Extract the [X, Y] coordinate from the center of the cell holding the provided text.  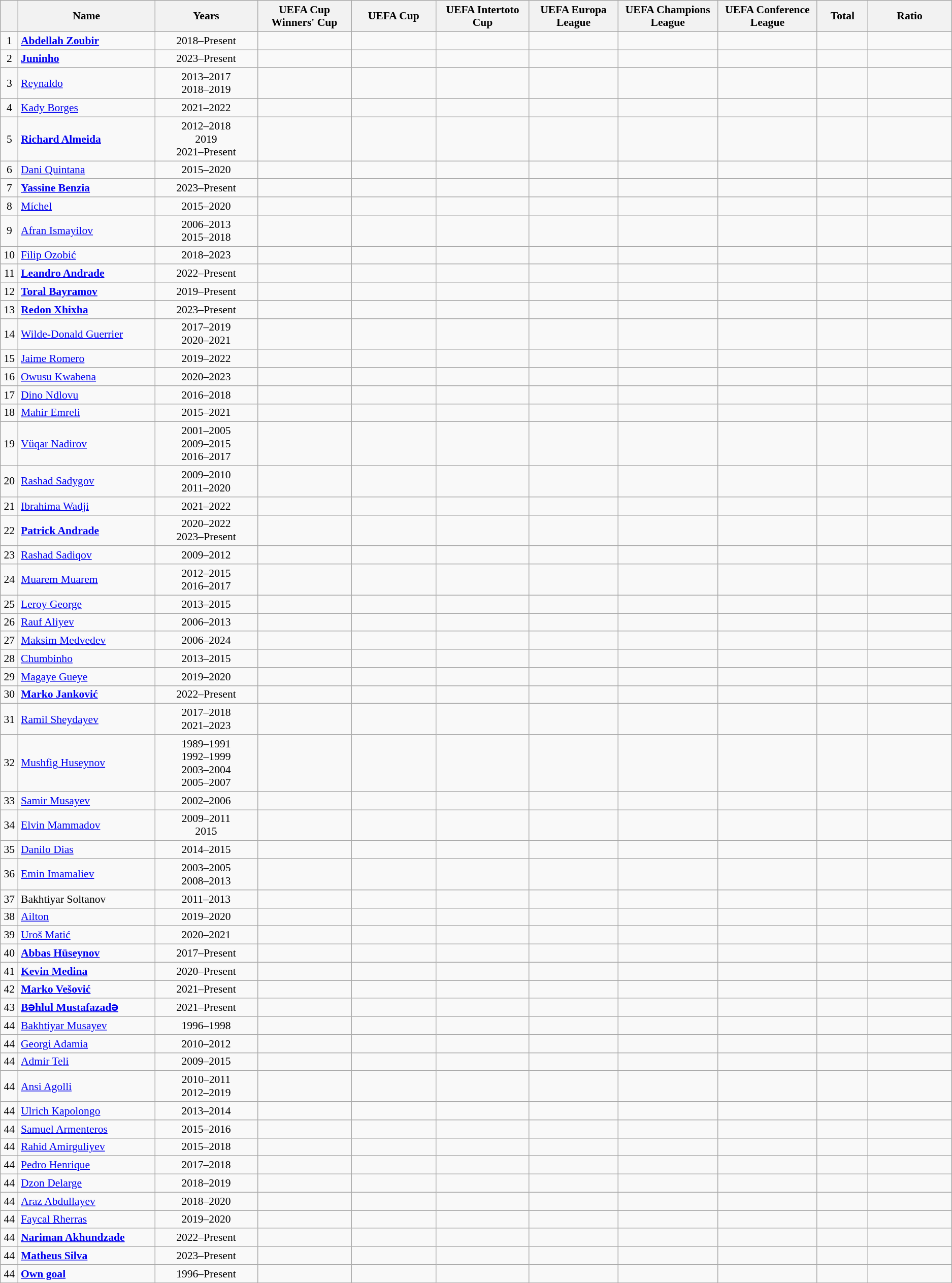
Leroy George [86, 604]
40 [9, 953]
Leandro Andrade [86, 274]
Owusu Kwabena [86, 377]
Own goal [86, 1274]
Bakhtiyar Musayev [86, 1026]
Marko Janković [86, 695]
Faycal Rherras [86, 1220]
2020–Present [206, 971]
6 [9, 170]
2006–2013 [206, 622]
2001–2005 2009–2015 2016–2017 [206, 444]
42 [9, 990]
2003–2005 2008–2013 [206, 874]
Years [206, 16]
26 [9, 622]
2019–Present [206, 291]
8 [9, 206]
12 [9, 291]
Wilde-Donald Guerrier [86, 334]
2009–2011 2015 [206, 826]
Bəhlul Mustafazadə [86, 1008]
16 [9, 377]
Ramil Sheydayev [86, 719]
Ansi Agolli [86, 1087]
23 [9, 555]
2018–2020 [206, 1201]
Dzon Delarge [86, 1183]
2013–2014 [206, 1111]
Maksim Medvedev [86, 641]
15 [9, 359]
2018–2023 [206, 255]
Rashad Sadygov [86, 481]
1 [9, 41]
18 [9, 413]
3 [9, 83]
Matheus Silva [86, 1256]
2010–2011 2012–2019 [206, 1087]
5 [9, 139]
2009–2012 [206, 555]
Mushfig Huseynov [86, 763]
1996–1998 [206, 1026]
Afran Ismayilov [86, 231]
2011–2013 [206, 899]
Marko Vešović [86, 990]
Patrick Andrade [86, 530]
2019–2022 [206, 359]
2017–2018 2021–2023 [206, 719]
UEFA Europa League [574, 16]
Georgi Adamia [86, 1044]
34 [9, 826]
2009–2010 2011–2020 [206, 481]
2016–2018 [206, 395]
Elvin Mammadov [86, 826]
37 [9, 899]
Danilo Dias [86, 850]
Dani Quintana [86, 170]
Araz Abdullayev [86, 1201]
Rauf Aliyev [86, 622]
2017–Present [206, 953]
Rahid Amirguliyev [86, 1147]
27 [9, 641]
Muarem Muarem [86, 580]
UEFA Champions League [668, 16]
Pedro Henrique [86, 1165]
2012–2015 2016–2017 [206, 580]
Ibrahima Wadji [86, 506]
Ulrich Kapolongo [86, 1111]
Kady Borges [86, 108]
39 [9, 935]
2 [9, 59]
Total [842, 16]
21 [9, 506]
Míchel [86, 206]
Emin Imamaliev [86, 874]
19 [9, 444]
Ratio [909, 16]
Juninho [86, 59]
Admir Teli [86, 1062]
Dino Ndlovu [86, 395]
10 [9, 255]
Name [86, 16]
Richard Almeida [86, 139]
Samuel Armenteros [86, 1129]
28 [9, 659]
25 [9, 604]
Samir Musayev [86, 801]
Abbas Hüseynov [86, 953]
2020–2023 [206, 377]
22 [9, 530]
2017–2018 [206, 1165]
2010–2012 [206, 1044]
Uroš Matić [86, 935]
UEFA Conference League [767, 16]
Mahir Emreli [86, 413]
2014–2015 [206, 850]
14 [9, 334]
4 [9, 108]
Chumbinho [86, 659]
UEFA Cup Winners' Cup [304, 16]
Redon Xhixha [86, 310]
UEFA Intertoto Cup [482, 16]
7 [9, 188]
17 [9, 395]
Magaye Gueye [86, 677]
29 [9, 677]
2006–2024 [206, 641]
2018–2019 [206, 1183]
2012–2018 2019 2021–Present [206, 139]
2009–2015 [206, 1062]
1989–1991 1992–1999 2003–2004 2005–2007 [206, 763]
11 [9, 274]
2015–2021 [206, 413]
36 [9, 874]
2013–2017 2018–2019 [206, 83]
1996–Present [206, 1274]
2015–2018 [206, 1147]
2002–2006 [206, 801]
24 [9, 580]
Toral Bayramov [86, 291]
2017–2019 2020–2021 [206, 334]
Reynaldo [86, 83]
35 [9, 850]
Kevin Medina [86, 971]
Yassine Benzia [86, 188]
31 [9, 719]
33 [9, 801]
Filip Ozobić [86, 255]
2020–2022 2023–Present [206, 530]
13 [9, 310]
38 [9, 917]
41 [9, 971]
20 [9, 481]
2015–2016 [206, 1129]
Vüqar Nadirov [86, 444]
Rashad Sadiqov [86, 555]
9 [9, 231]
Abdellah Zoubir [86, 41]
2006–2013 2015–2018 [206, 231]
Bakhtiyar Soltanov [86, 899]
2020–2021 [206, 935]
30 [9, 695]
43 [9, 1008]
UEFA Cup [394, 16]
2018–Present [206, 41]
Ailton [86, 917]
32 [9, 763]
Jaime Romero [86, 359]
Nariman Akhundzade [86, 1238]
